Provide the [x, y] coordinate of the cell's center where the given text is located.  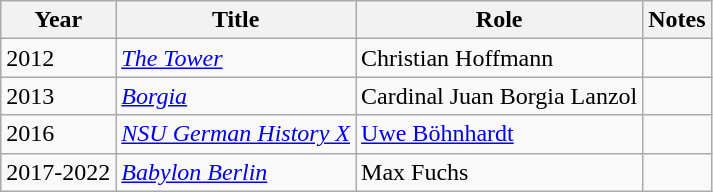
The Tower [236, 58]
Borgia [236, 96]
2012 [58, 58]
2016 [58, 134]
Uwe Böhnhardt [500, 134]
NSU German History X [236, 134]
Max Fuchs [500, 172]
Notes [677, 20]
Christian Hoffmann [500, 58]
2017-2022 [58, 172]
Role [500, 20]
Babylon Berlin [236, 172]
Title [236, 20]
2013 [58, 96]
Year [58, 20]
Cardinal Juan Borgia Lanzol [500, 96]
